Scan for the cell matching the given text and deliver its [x, y] coordinate at center. 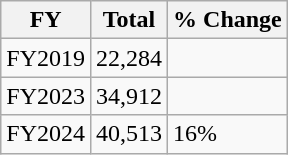
FY2024 [46, 134]
Total [128, 20]
% Change [228, 20]
34,912 [128, 96]
40,513 [128, 134]
FY2019 [46, 58]
FY2023 [46, 96]
FY [46, 20]
22,284 [128, 58]
16% [228, 134]
